Provide the [X, Y] coordinate of the cell's center where the given text is located.  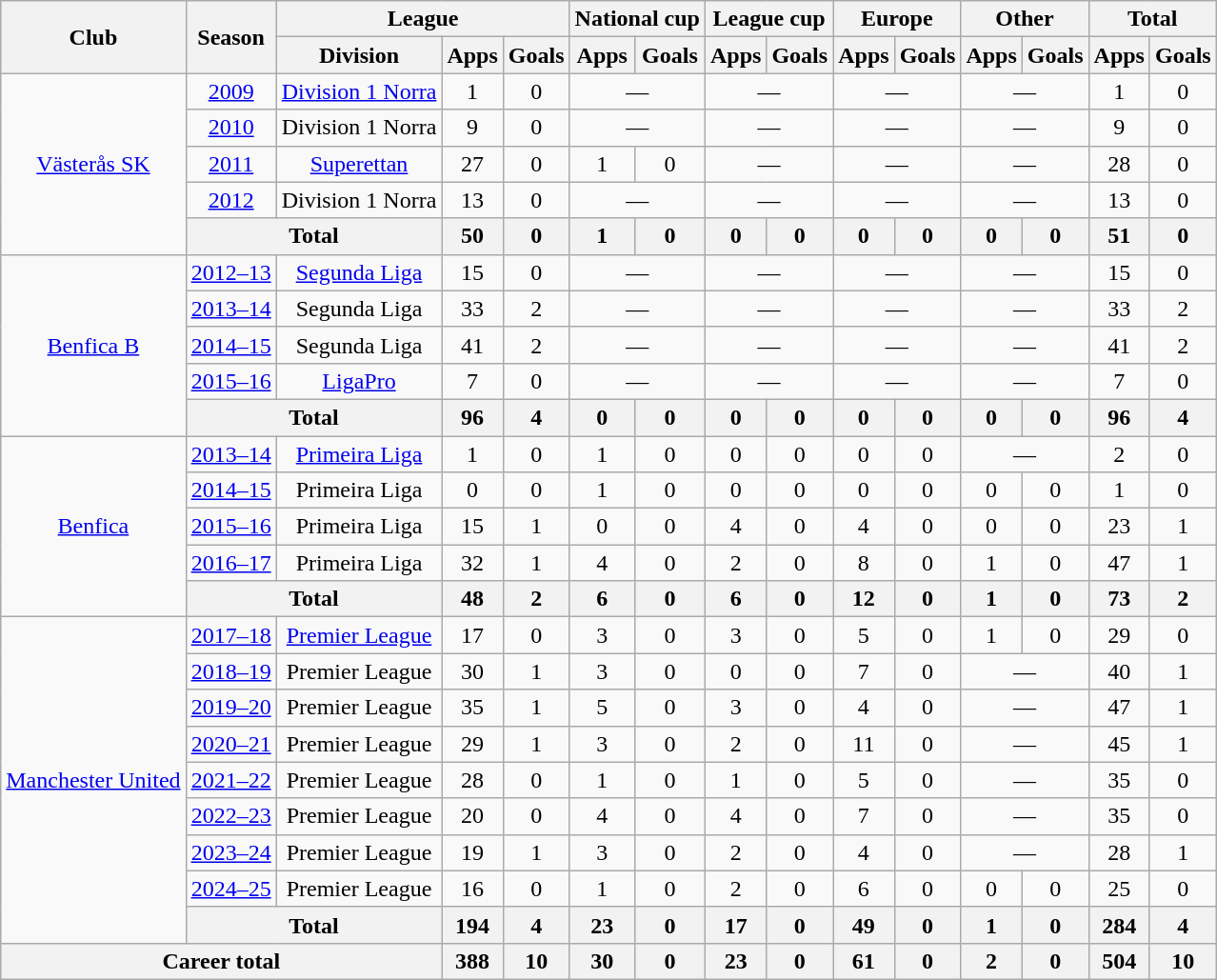
8 [864, 563]
16 [472, 889]
2018–19 [230, 671]
2020–21 [230, 744]
194 [472, 925]
51 [1119, 236]
19 [472, 852]
11 [864, 744]
12 [864, 599]
Manchester United [93, 781]
2012–13 [230, 272]
284 [1119, 925]
2011 [230, 164]
388 [472, 961]
Division [359, 55]
2012 [230, 200]
League cup [768, 19]
2009 [230, 91]
2016–17 [230, 563]
Benfica [93, 527]
40 [1119, 671]
Season [230, 37]
2023–24 [230, 852]
27 [472, 164]
2019–20 [230, 708]
2017–18 [230, 635]
Club [93, 37]
Career total [221, 961]
48 [472, 599]
504 [1119, 961]
50 [472, 236]
LigaPro [359, 381]
Benfica B [93, 345]
Europe [897, 19]
32 [472, 563]
73 [1119, 599]
2021–22 [230, 780]
61 [864, 961]
49 [864, 925]
Superettan [359, 164]
League [423, 19]
45 [1119, 744]
2010 [230, 128]
Västerås SK [93, 164]
25 [1119, 889]
20 [472, 816]
National cup [637, 19]
Other [1025, 19]
2024–25 [230, 889]
2022–23 [230, 816]
